Find where the given text appears and provide that cell's center as (X, Y) coordinate. 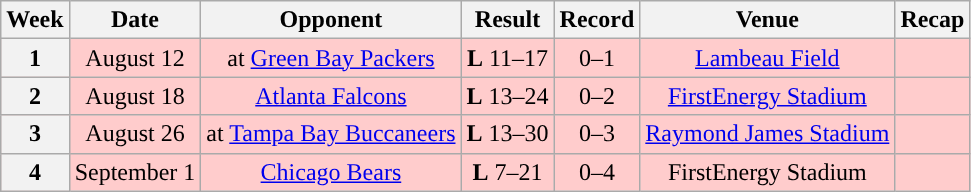
August 26 (135, 134)
2 (35, 96)
Lambeau Field (768, 58)
Result (508, 20)
L 11–17 (508, 58)
0–3 (597, 134)
at Green Bay Packers (331, 58)
Record (597, 20)
Opponent (331, 20)
Recap (932, 20)
3 (35, 134)
0–4 (597, 172)
Date (135, 20)
Chicago Bears (331, 172)
September 1 (135, 172)
at Tampa Bay Buccaneers (331, 134)
Raymond James Stadium (768, 134)
4 (35, 172)
Venue (768, 20)
0–2 (597, 96)
0–1 (597, 58)
Atlanta Falcons (331, 96)
1 (35, 58)
L 13–24 (508, 96)
L 7–21 (508, 172)
Week (35, 20)
L 13–30 (508, 134)
August 12 (135, 58)
August 18 (135, 96)
